Pinpoint the cell where the given text exists, returning its (x, y) midpoint coordinate. 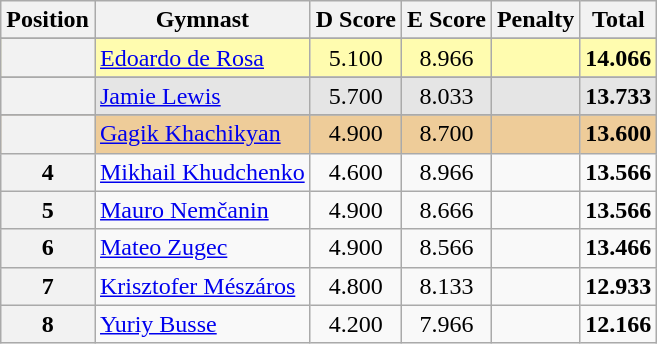
Krisztofer Mészáros (202, 286)
Mikhail Khudchenko (202, 172)
Mateo Zugec (202, 248)
5.700 (356, 96)
Position (48, 20)
Edoardo de Rosa (202, 58)
Jamie Lewis (202, 96)
4 (48, 172)
Penalty (535, 20)
D Score (356, 20)
4.600 (356, 172)
E Score (446, 20)
13.600 (618, 134)
4.200 (356, 324)
12.933 (618, 286)
8.033 (446, 96)
8 (48, 324)
Mauro Nemčanin (202, 210)
14.066 (618, 58)
6 (48, 248)
13.733 (618, 96)
7.966 (446, 324)
8.700 (446, 134)
8.666 (446, 210)
13.466 (618, 248)
5.100 (356, 58)
8.133 (446, 286)
Gymnast (202, 20)
7 (48, 286)
Yuriy Busse (202, 324)
5 (48, 210)
Gagik Khachikyan (202, 134)
8.566 (446, 248)
12.166 (618, 324)
4.800 (356, 286)
Total (618, 20)
